Output the [X, Y] coordinate of the center of the cell containing the given text.  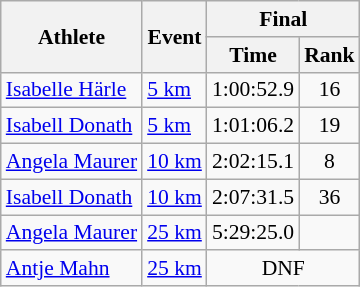
Time [253, 55]
36 [330, 197]
Rank [330, 55]
Final [284, 19]
8 [330, 162]
Isabelle Härle [72, 90]
16 [330, 90]
Antje Mahn [72, 269]
5:29:25.0 [253, 233]
DNF [284, 269]
Event [174, 36]
2:07:31.5 [253, 197]
Athlete [72, 36]
2:02:15.1 [253, 162]
19 [330, 126]
1:01:06.2 [253, 126]
1:00:52.9 [253, 90]
